Provide the (X, Y) coordinate of the cell's center where the given text is located.  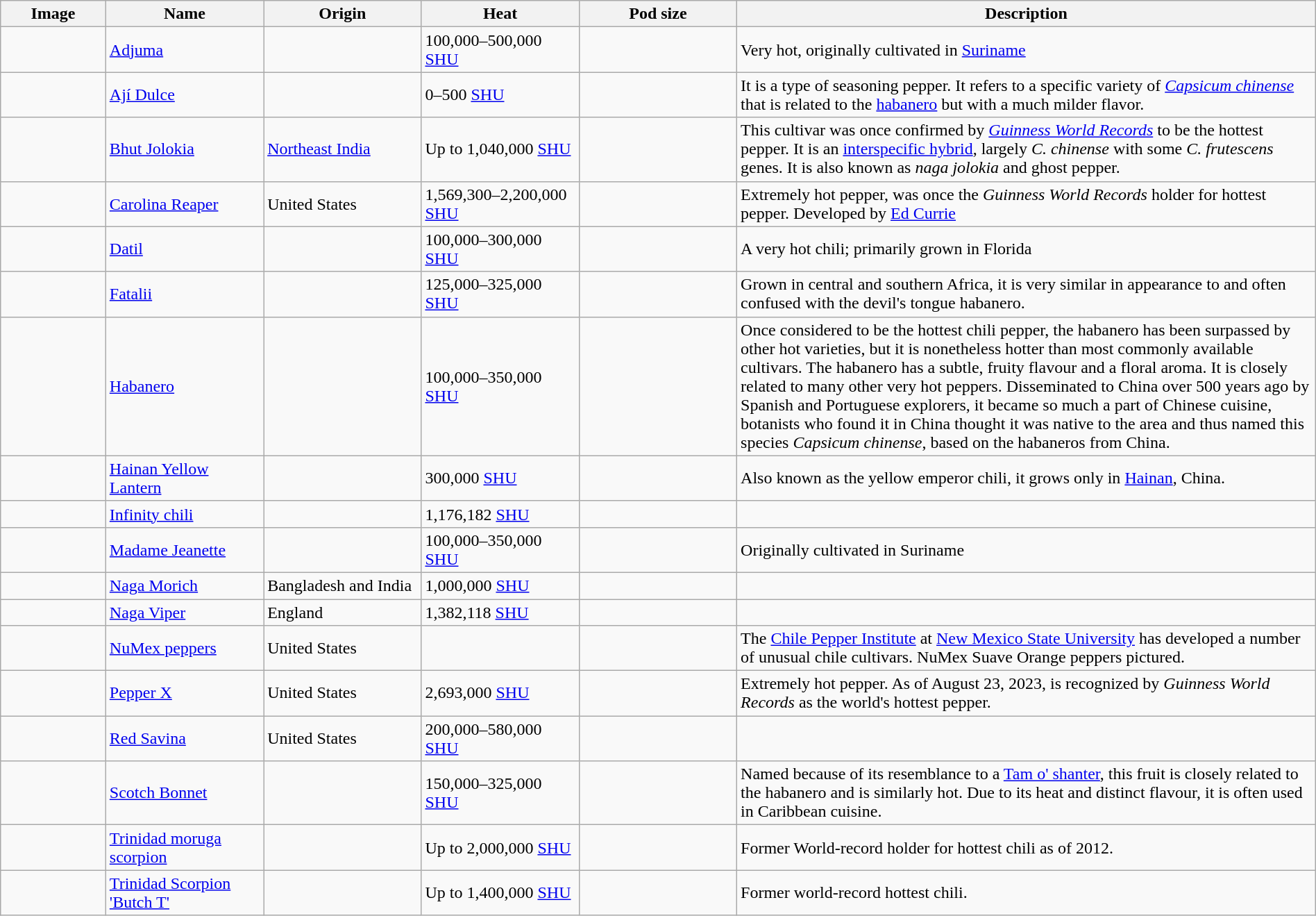
Hainan Yellow Lantern (185, 478)
Name (185, 14)
A very hot chili; primarily grown in Florida (1027, 249)
Adjuma (185, 50)
Trinidad moruga scorpion (185, 847)
NuMex peppers (185, 649)
Madame Jeanette (185, 550)
Former World-record holder for hottest chili as of 2012. (1027, 847)
Ají Dulce (185, 94)
Northeast India (343, 149)
Scotch Bonnet (185, 793)
100,000–500,000 SHU (500, 50)
125,000–325,000 SHU (500, 294)
Pepper X (185, 693)
Pod size (658, 14)
1,176,182 SHU (500, 514)
1,569,300–2,200,000 SHU (500, 204)
Originally cultivated in Suriname (1027, 550)
Image (53, 14)
300,000 SHU (500, 478)
0–500 SHU (500, 94)
Also known as the yellow emperor chili, it grows only in Hainan, China. (1027, 478)
Very hot, originally cultivated in Suriname (1027, 50)
1,382,118 SHU (500, 612)
150,000–325,000 SHU (500, 793)
Extremely hot pepper, was once the Guinness World Records holder for hottest pepper. Developed by Ed Currie (1027, 204)
Origin (343, 14)
200,000–580,000 SHU (500, 739)
Heat (500, 14)
Datil (185, 249)
Fatalii (185, 294)
Description (1027, 14)
England (343, 612)
Carolina Reaper (185, 204)
Former world-record hottest chili. (1027, 893)
Habanero (185, 386)
Up to 1,040,000 SHU (500, 149)
Naga Viper (185, 612)
2,693,000 SHU (500, 693)
The Chile Pepper Institute at New Mexico State University has developed a number of unusual chile cultivars. NuMex Suave Orange peppers pictured. (1027, 649)
Grown in central and southern Africa, it is very similar in appearance to and often confused with the devil's tongue habanero. (1027, 294)
It is a type of seasoning pepper. It refers to a specific variety of Capsicum chinense that is related to the habanero but with a much milder flavor. (1027, 94)
Up to 2,000,000 SHU (500, 847)
Infinity chili (185, 514)
1,000,000 SHU (500, 585)
Up to 1,400,000 SHU (500, 893)
Bhut Jolokia (185, 149)
Extremely hot pepper. As of August 23, 2023, is recognized by Guinness World Records as the world's hottest pepper. (1027, 693)
Naga Morich (185, 585)
Bangladesh and India (343, 585)
Red Savina (185, 739)
100,000–300,000 SHU (500, 249)
Trinidad Scorpion 'Butch T' (185, 893)
